Extract the (x, y) coordinate from the center of the cell holding the provided text.  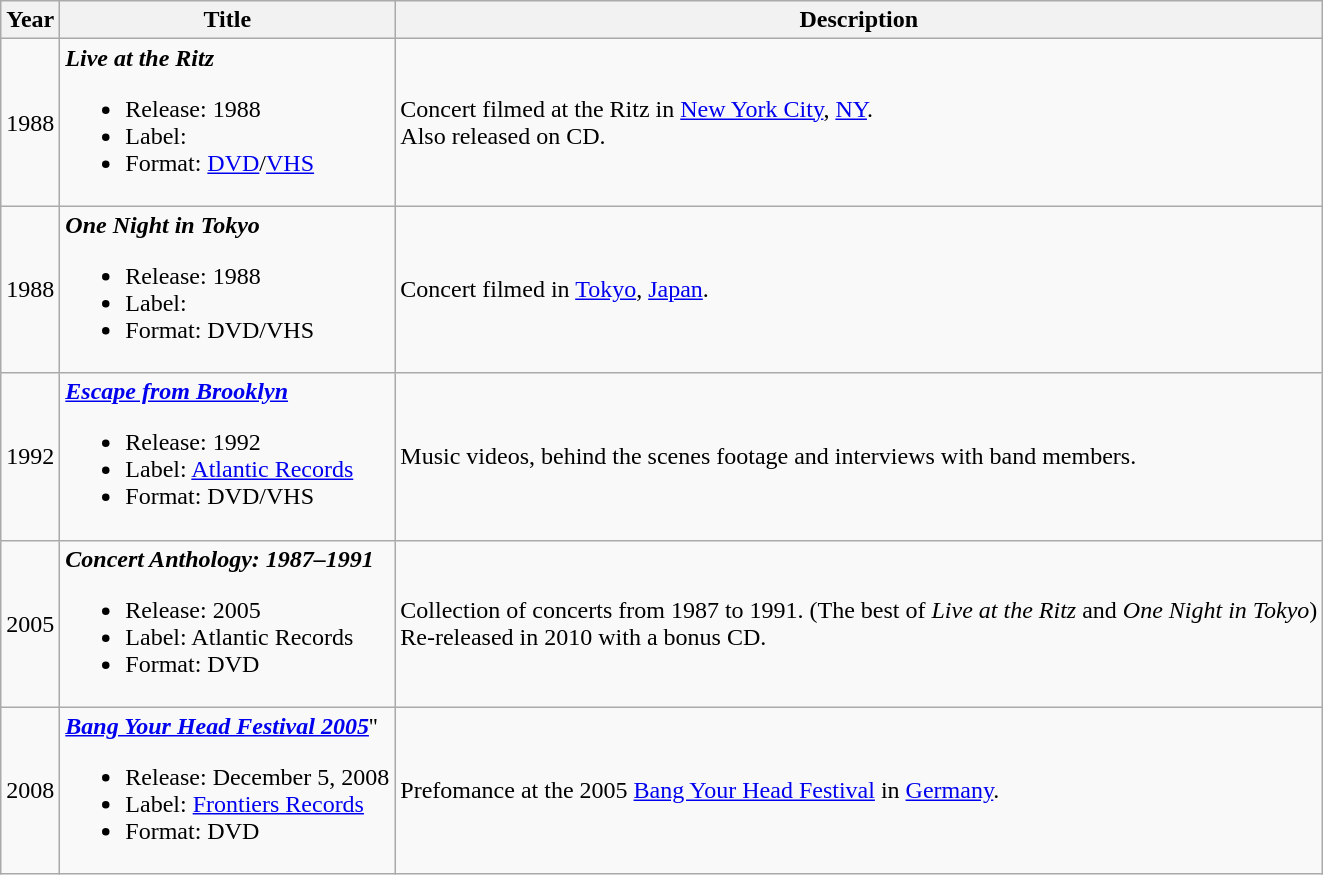
Concert filmed in Tokyo, Japan. (859, 290)
Concert filmed at the Ritz in New York City, NY.Also released on CD. (859, 122)
Collection of concerts from 1987 to 1991. (The best of Live at the Ritz and One Night in Tokyo)Re-released in 2010 with a bonus CD. (859, 624)
2008 (30, 790)
One Night in TokyoRelease: 1988Label:Format: DVD/VHS (228, 290)
Escape from BrooklynRelease: 1992Label: Atlantic RecordsFormat: DVD/VHS (228, 456)
Bang Your Head Festival 2005''Release: December 5, 2008Label: Frontiers RecordsFormat: DVD (228, 790)
Title (228, 20)
2005 (30, 624)
Prefomance at the 2005 Bang Your Head Festival in Germany. (859, 790)
1992 (30, 456)
Music videos, behind the scenes footage and interviews with band members. (859, 456)
Year (30, 20)
Description (859, 20)
Concert Anthology: 1987–1991Release: 2005Label: Atlantic RecordsFormat: DVD (228, 624)
Live at the RitzRelease: 1988Label:Format: DVD/VHS (228, 122)
